Return the (x, y) coordinate for the center point of the cell that contains the specified text.  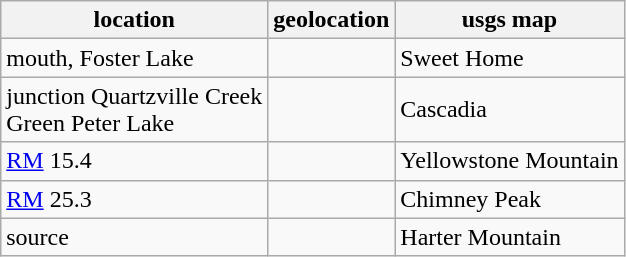
location (134, 20)
Chimney Peak (510, 199)
Harter Mountain (510, 237)
RM 15.4 (134, 161)
Sweet Home (510, 58)
mouth, Foster Lake (134, 58)
junction Quartzville CreekGreen Peter Lake (134, 110)
source (134, 237)
geolocation (332, 20)
usgs map (510, 20)
RM 25.3 (134, 199)
Cascadia (510, 110)
Yellowstone Mountain (510, 161)
